Return [x, y] of the center of cell containing provided text 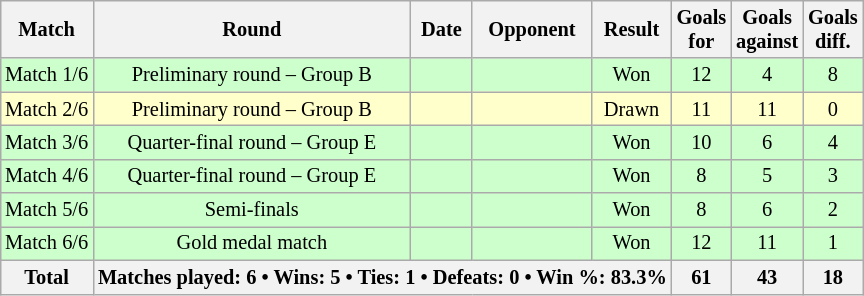
Match 2/6 [46, 109]
61 [702, 277]
43 [767, 277]
Match 4/6 [46, 176]
Opponent [532, 29]
Goalsagainst [767, 29]
Semi-finals [252, 210]
Matches played: 6 • Wins: 5 • Ties: 1 • Defeats: 0 • Win %: 83.3% [382, 277]
2 [833, 210]
18 [833, 277]
Drawn [632, 109]
Match 3/6 [46, 142]
Goalsfor [702, 29]
Match 6/6 [46, 243]
Match 5/6 [46, 210]
10 [702, 142]
Round [252, 29]
Match [46, 29]
Gold medal match [252, 243]
5 [767, 176]
Date [442, 29]
Result [632, 29]
Match 1/6 [46, 75]
Goalsdiff. [833, 29]
0 [833, 109]
1 [833, 243]
3 [833, 176]
Total [46, 277]
